Search for the cell housing the specified text and yield its (x, y) center coordinate. 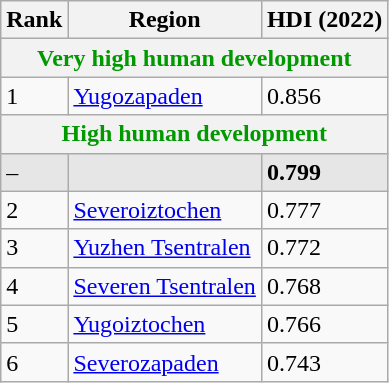
2 (34, 210)
Severen Tsentralen (165, 286)
Yugozapaden (165, 96)
Severozapaden (165, 362)
Rank (34, 20)
0.743 (324, 362)
HDI (2022) (324, 20)
Severoiztochen (165, 210)
Yuzhen Tsentralen (165, 248)
5 (34, 324)
High human development (194, 134)
Region (165, 20)
3 (34, 248)
0.799 (324, 172)
1 (34, 96)
0.772 (324, 248)
Very high human development (194, 58)
– (34, 172)
0.777 (324, 210)
0.766 (324, 324)
4 (34, 286)
0.856 (324, 96)
Yugoiztochen (165, 324)
0.768 (324, 286)
6 (34, 362)
